Identify which cell holds the provided text, then report its [x, y] central coordinate. 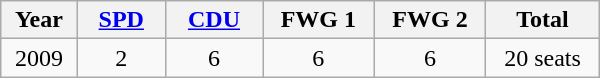
SPD [121, 20]
Year [39, 20]
2009 [39, 58]
20 seats [542, 58]
2 [121, 58]
FWG 1 [318, 20]
Total [542, 20]
FWG 2 [430, 20]
CDU [214, 20]
